For the text-containing cell, return its midpoint in [X, Y] coordinate format. 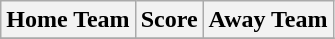
Away Team [268, 20]
Home Team [68, 20]
Score [169, 20]
